Scan for the cell matching the given text and deliver its (X, Y) coordinate at center. 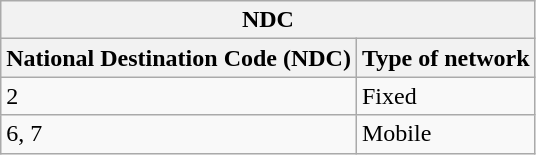
6, 7 (179, 134)
Type of network (446, 58)
NDC (268, 20)
National Destination Code (NDC) (179, 58)
2 (179, 96)
Fixed (446, 96)
Mobile (446, 134)
